Provide the (x, y) coordinate of the cell's center where the given text is located.  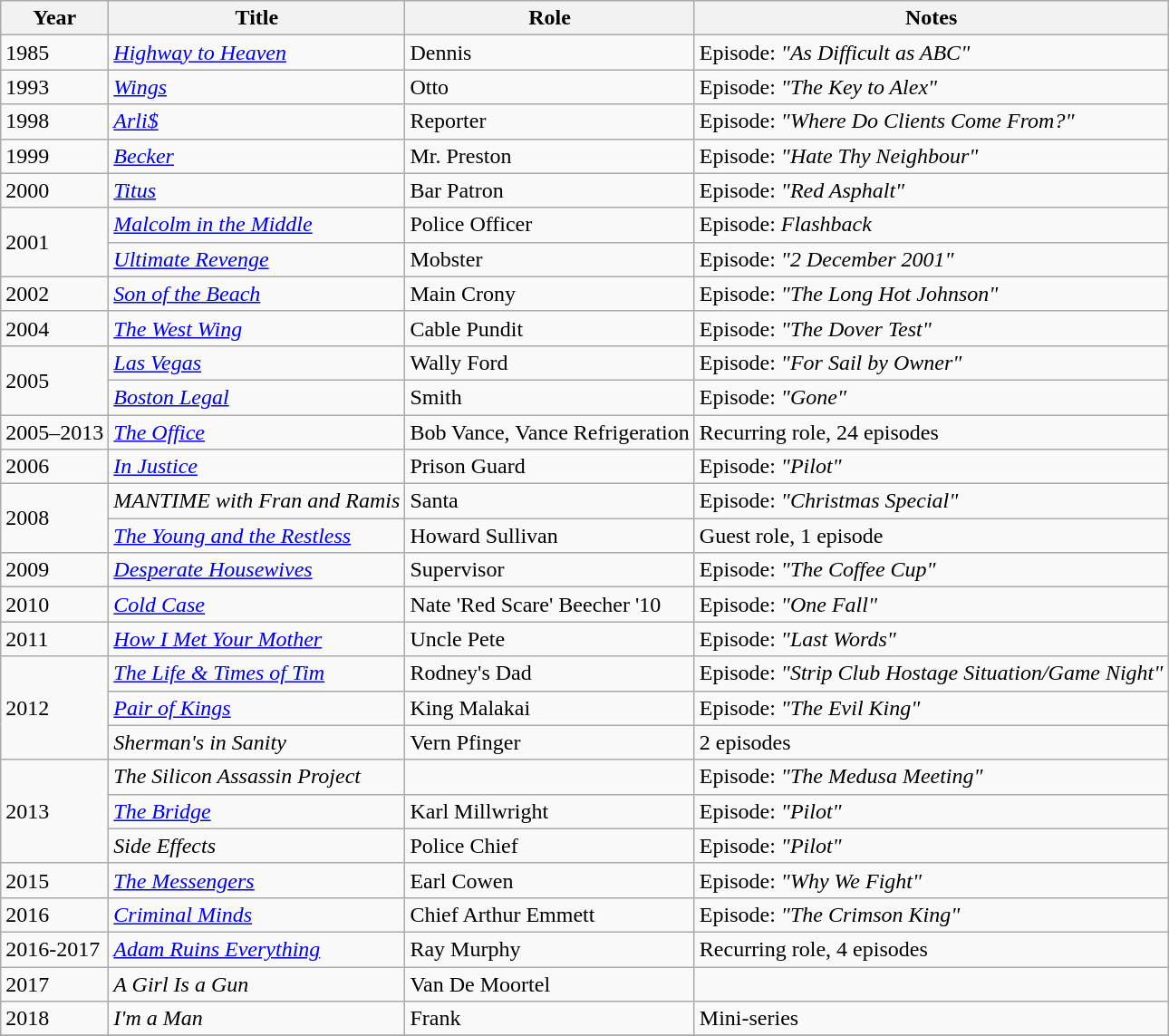
Howard Sullivan (549, 536)
Karl Millwright (549, 811)
Van De Moortel (549, 983)
Chief Arthur Emmett (549, 915)
The Silicon Assassin Project (257, 777)
Episode: "2 December 2001" (932, 259)
Rodney's Dad (549, 673)
Las Vegas (257, 363)
Nate 'Red Scare' Beecher '10 (549, 605)
Episode: "Where Do Clients Come From?" (932, 121)
Supervisor (549, 570)
2005–2013 (54, 432)
2002 (54, 294)
Bob Vance, Vance Refrigeration (549, 432)
1985 (54, 53)
The West Wing (257, 328)
King Malakai (549, 708)
Main Crony (549, 294)
Mobster (549, 259)
Episode: "As Difficult as ABC" (932, 53)
The Bridge (257, 811)
The Office (257, 432)
2012 (54, 708)
Recurring role, 4 episodes (932, 949)
Episode: "The Coffee Cup" (932, 570)
Cable Pundit (549, 328)
Guest role, 1 episode (932, 536)
Episode: "The Crimson King" (932, 915)
The Young and the Restless (257, 536)
Becker (257, 156)
Vern Pfinger (549, 742)
Arli$ (257, 121)
In Justice (257, 467)
Sherman's in Sanity (257, 742)
2016 (54, 915)
2000 (54, 190)
Desperate Housewives (257, 570)
2017 (54, 983)
Episode: "The Key to Alex" (932, 87)
Wally Ford (549, 363)
Criminal Minds (257, 915)
Episode: "For Sail by Owner" (932, 363)
Episode: "Strip Club Hostage Situation/Game Night" (932, 673)
Year (54, 18)
MANTIME with Fran and Ramis (257, 501)
Title (257, 18)
Episode: "The Medusa Meeting" (932, 777)
Titus (257, 190)
Side Effects (257, 846)
Episode: "The Dover Test" (932, 328)
2013 (54, 811)
Malcolm in the Middle (257, 225)
2004 (54, 328)
2015 (54, 880)
Police Chief (549, 846)
Episode: "Red Asphalt" (932, 190)
Episode: "Last Words" (932, 639)
1993 (54, 87)
1999 (54, 156)
Mr. Preston (549, 156)
Police Officer (549, 225)
The Messengers (257, 880)
The Life & Times of Tim (257, 673)
Wings (257, 87)
Episode: "The Long Hot Johnson" (932, 294)
Mini-series (932, 1019)
Highway to Heaven (257, 53)
2010 (54, 605)
2009 (54, 570)
Boston Legal (257, 397)
A Girl Is a Gun (257, 983)
I'm a Man (257, 1019)
2016-2017 (54, 949)
Uncle Pete (549, 639)
Adam Ruins Everything (257, 949)
2008 (54, 518)
Pair of Kings (257, 708)
Role (549, 18)
2 episodes (932, 742)
Recurring role, 24 episodes (932, 432)
Episode: "Christmas Special" (932, 501)
Episode: "Gone" (932, 397)
Santa (549, 501)
2018 (54, 1019)
Smith (549, 397)
Episode: "One Fall" (932, 605)
2006 (54, 467)
Episode: Flashback (932, 225)
Dennis (549, 53)
Prison Guard (549, 467)
Notes (932, 18)
Episode: "Hate Thy Neighbour" (932, 156)
Otto (549, 87)
Episode: "Why We Fight" (932, 880)
Episode: "The Evil King" (932, 708)
2005 (54, 380)
Ray Murphy (549, 949)
Cold Case (257, 605)
Reporter (549, 121)
2011 (54, 639)
2001 (54, 242)
Son of the Beach (257, 294)
Ultimate Revenge (257, 259)
How I Met Your Mother (257, 639)
1998 (54, 121)
Bar Patron (549, 190)
Frank (549, 1019)
Earl Cowen (549, 880)
